Search for the cell housing the specified text and yield its (X, Y) center coordinate. 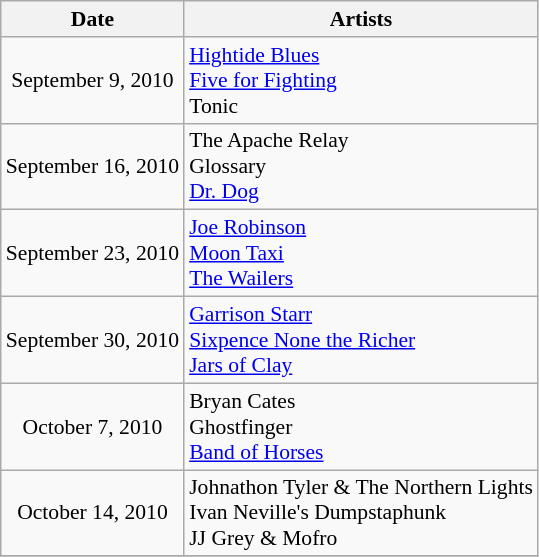
September 30, 2010 (92, 340)
October 14, 2010 (92, 514)
Joe RobinsonMoon TaxiThe Wailers (361, 254)
Johnathon Tyler & The Northern LightsIvan Neville's DumpstaphunkJJ Grey & Mofro (361, 514)
October 7, 2010 (92, 426)
The Apache RelayGlossaryDr. Dog (361, 166)
September 16, 2010 (92, 166)
September 9, 2010 (92, 80)
Hightide BluesFive for FightingTonic (361, 80)
September 23, 2010 (92, 254)
Garrison StarrSixpence None the RicherJars of Clay (361, 340)
Artists (361, 19)
Bryan CatesGhostfingerBand of Horses (361, 426)
Date (92, 19)
